Pinpoint the cell where the given text exists, returning its (X, Y) midpoint coordinate. 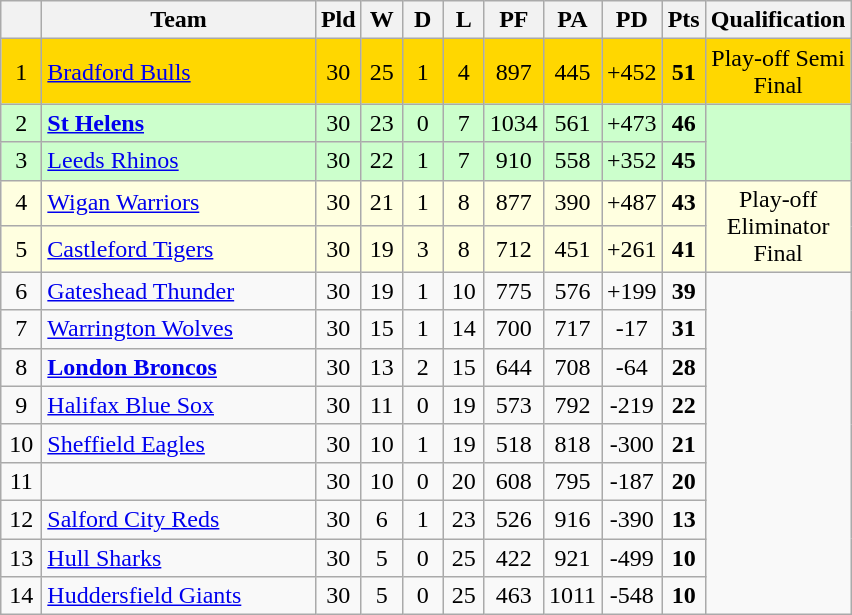
451 (572, 249)
1011 (572, 596)
PD (632, 20)
D (422, 20)
877 (514, 203)
-499 (632, 557)
Play-off Eliminator Final (778, 226)
9 (22, 405)
Wigan Warriors (179, 203)
PF (514, 20)
717 (572, 329)
708 (572, 367)
-390 (632, 519)
+352 (632, 161)
39 (684, 291)
Qualification (778, 20)
PA (572, 20)
921 (572, 557)
Pts (684, 20)
916 (572, 519)
W (382, 20)
12 (22, 519)
Salford City Reds (179, 519)
818 (572, 443)
518 (514, 443)
558 (572, 161)
526 (514, 519)
644 (514, 367)
712 (514, 249)
31 (684, 329)
-17 (632, 329)
445 (572, 72)
910 (514, 161)
Pld (338, 20)
576 (572, 291)
43 (684, 203)
28 (684, 367)
700 (514, 329)
573 (514, 405)
Warrington Wolves (179, 329)
Hull Sharks (179, 557)
+487 (632, 203)
561 (572, 123)
-548 (632, 596)
46 (684, 123)
-300 (632, 443)
Team (179, 20)
+261 (632, 249)
608 (514, 481)
422 (514, 557)
-64 (632, 367)
Castleford Tigers (179, 249)
Leeds Rhinos (179, 161)
+473 (632, 123)
51 (684, 72)
1034 (514, 123)
+452 (632, 72)
463 (514, 596)
-219 (632, 405)
Halifax Blue Sox (179, 405)
Sheffield Eagles (179, 443)
Huddersfield Giants (179, 596)
775 (514, 291)
L (464, 20)
41 (684, 249)
-187 (632, 481)
+199 (632, 291)
792 (572, 405)
London Broncos (179, 367)
Bradford Bulls (179, 72)
795 (572, 481)
St Helens (179, 123)
897 (514, 72)
Gateshead Thunder (179, 291)
45 (684, 161)
390 (572, 203)
Play-off Semi Final (778, 72)
